Return [X, Y] of the center of cell containing provided text 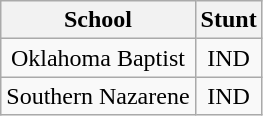
School [98, 20]
Southern Nazarene [98, 96]
Oklahoma Baptist [98, 58]
Stunt [228, 20]
